Provide the [x, y] coordinate of the cell's center where the given text is located.  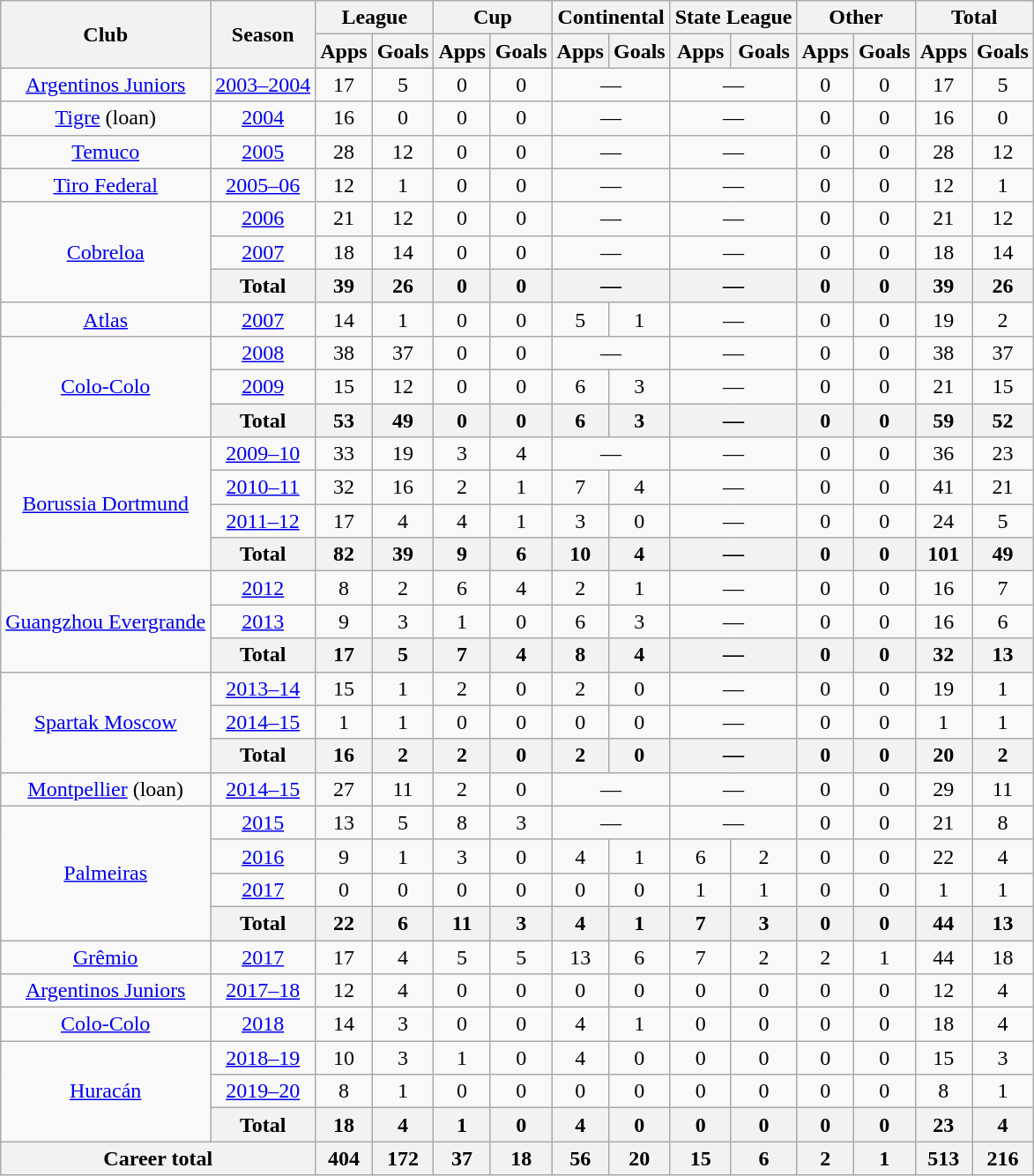
Atlas [106, 319]
Other [856, 18]
2005–06 [263, 185]
State League [733, 18]
2019–20 [263, 1091]
2009 [263, 386]
513 [943, 1158]
53 [344, 421]
27 [344, 789]
2009–10 [263, 454]
172 [403, 1158]
Cobreloa [106, 252]
2005 [263, 152]
2015 [263, 822]
Guangzhou Evergrande [106, 621]
2018–19 [263, 1058]
Continental [611, 18]
404 [344, 1158]
Temuco [106, 152]
Tiro Federal [106, 185]
2004 [263, 118]
24 [943, 521]
2010–11 [263, 488]
2008 [263, 353]
216 [1003, 1158]
41 [943, 488]
2017–18 [263, 991]
2016 [263, 856]
82 [344, 555]
29 [943, 789]
59 [943, 421]
Cup [493, 18]
Career total [159, 1158]
Tigre (loan) [106, 118]
Season [263, 34]
2011–12 [263, 521]
2012 [263, 588]
36 [943, 454]
2006 [263, 219]
33 [344, 454]
Spartak Moscow [106, 722]
52 [1003, 421]
League [375, 18]
Borussia Dortmund [106, 504]
Grêmio [106, 956]
56 [580, 1158]
Huracán [106, 1091]
2018 [263, 1024]
Club [106, 34]
2013–14 [263, 688]
Montpellier (loan) [106, 789]
Palmeiras [106, 873]
101 [943, 555]
2013 [263, 621]
2003–2004 [263, 85]
